For the text-containing cell, return its midpoint in (X, Y) coordinate format. 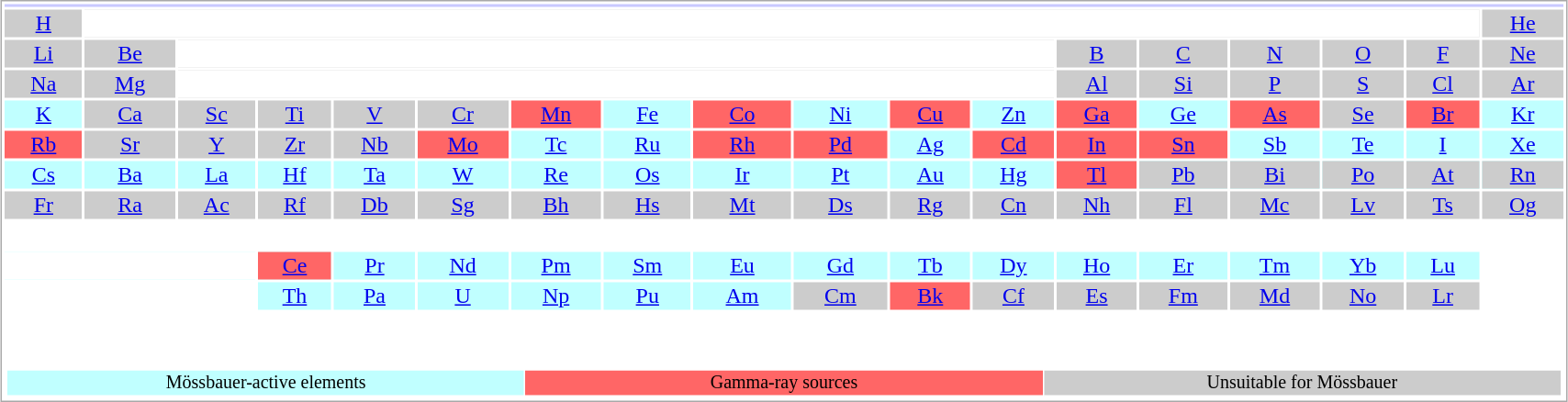
Md (1274, 296)
Ru (648, 144)
Br (1442, 115)
B (1097, 54)
Ta (375, 175)
At (1442, 175)
Co (743, 115)
As (1274, 115)
Cr (463, 115)
In (1097, 144)
Rg (931, 205)
Rn (1523, 175)
Dy (1014, 265)
Au (931, 175)
Yb (1363, 265)
Cn (1014, 205)
Eu (743, 265)
Fr (43, 205)
Gamma-ray sources (784, 383)
Al (1097, 84)
Ni (840, 115)
Cm (840, 296)
Cf (1014, 296)
Ce (295, 265)
Ag (931, 144)
Nb (375, 144)
Pt (840, 175)
Np (556, 296)
W (463, 175)
Mt (743, 205)
Og (1523, 205)
Te (1363, 144)
No (1363, 296)
Ne (1523, 54)
O (1363, 54)
Rh (743, 144)
Pu (648, 296)
Lu (1442, 265)
Sm (648, 265)
Sb (1274, 144)
Kr (1523, 115)
He (1523, 23)
Zr (295, 144)
Mo (463, 144)
Ti (295, 115)
Hf (295, 175)
V (375, 115)
Cs (43, 175)
Ba (130, 175)
Bk (931, 296)
Am (743, 296)
Pd (840, 144)
Bi (1274, 175)
Ds (840, 205)
La (217, 175)
Ga (1097, 115)
Rb (43, 144)
Mn (556, 115)
Lr (1442, 296)
Li (43, 54)
K (43, 115)
Rf (295, 205)
Nd (463, 265)
Po (1363, 175)
Be (130, 54)
Fe (648, 115)
Pa (375, 296)
Nh (1097, 205)
Hs (648, 205)
F (1442, 54)
H (43, 23)
Sn (1182, 144)
Bh (556, 205)
Tm (1274, 265)
I (1442, 144)
Cd (1014, 144)
Lv (1363, 205)
Db (375, 205)
Se (1363, 115)
Ts (1442, 205)
Pb (1182, 175)
Ir (743, 175)
Ra (130, 205)
N (1274, 54)
Ar (1523, 84)
Es (1097, 296)
U (463, 296)
Tc (556, 144)
Sc (217, 115)
Mc (1274, 205)
Hg (1014, 175)
Ge (1182, 115)
Th (295, 296)
Os (648, 175)
Cl (1442, 84)
Y (217, 144)
Mössbauer-active elements Gamma-ray sources Unsuitable for Mössbauer (784, 371)
Fl (1182, 205)
Pm (556, 265)
Sr (130, 144)
Ac (217, 205)
P (1274, 84)
Ho (1097, 265)
Mg (130, 84)
Zn (1014, 115)
Ca (130, 115)
Gd (840, 265)
Tb (931, 265)
Sg (463, 205)
Re (556, 175)
Unsuitable for Mössbauer (1302, 383)
S (1363, 84)
Er (1182, 265)
Si (1182, 84)
C (1182, 54)
Tl (1097, 175)
Mössbauer-active elements (266, 383)
Fm (1182, 296)
Cu (931, 115)
Xe (1523, 144)
Pr (375, 265)
Na (43, 84)
